Capture the cell that displays the provided text and extract its [X, Y] central coordinate. 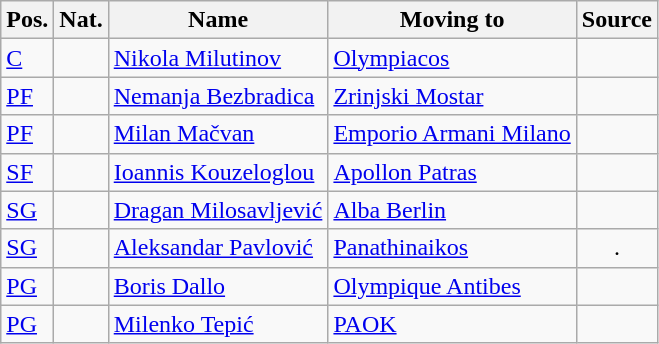
Milan Mačvan [218, 134]
SF [28, 172]
Boris Dallo [218, 286]
Nikola Milutinov [218, 58]
. [616, 248]
Emporio Armani Milano [452, 134]
Name [218, 20]
C [28, 58]
Aleksandar Pavlović [218, 248]
Ioannis Kouzeloglou [218, 172]
Milenko Tepić [218, 324]
Dragan Milosavljević [218, 210]
Source [616, 20]
Pos. [28, 20]
Nemanja Bezbradica [218, 96]
Apollon Patras [452, 172]
Alba Berlin [452, 210]
Moving to [452, 20]
Zrinjski Mostar [452, 96]
Panathinaikos [452, 248]
Olympique Antibes [452, 286]
Olympiacos [452, 58]
Nat. [81, 20]
PAOK [452, 324]
